Scan for the cell matching the given text and deliver its (X, Y) coordinate at center. 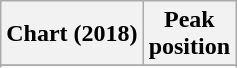
Peak position (189, 34)
Chart (2018) (72, 34)
